From the cell containing the given text, extract its center point as (X, Y) coordinate. 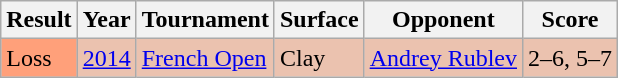
Andrey Rublev (443, 58)
2014 (106, 58)
French Open (205, 58)
Year (106, 20)
Opponent (443, 20)
Loss (39, 58)
Surface (319, 20)
2–6, 5–7 (570, 58)
Clay (319, 58)
Result (39, 20)
Tournament (205, 20)
Score (570, 20)
